Extract the [X, Y] coordinate from the center of the cell holding the provided text.  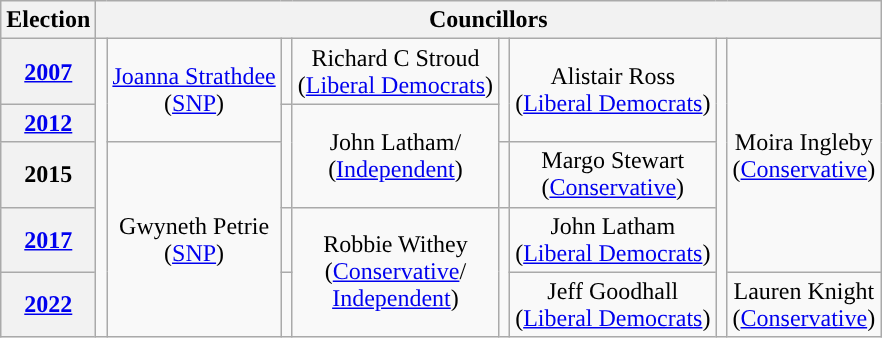
2017 [48, 240]
Lauren Knight(Conservative) [804, 304]
2022 [48, 304]
Gwyneth Petrie(SNP) [194, 240]
Joanna Strathdee(SNP) [194, 90]
Jeff Goodhall(Liberal Democrats) [613, 304]
Councillors [488, 20]
John Latham(Liberal Democrats) [613, 240]
Alistair Ross(Liberal Democrats) [613, 90]
Election [48, 20]
2012 [48, 123]
Moira Ingleby(Conservative) [804, 156]
Richard C Stroud(Liberal Democrats) [395, 72]
John Latham/(Independent) [395, 156]
2007 [48, 72]
Margo Stewart(Conservative) [613, 174]
Robbie Withey(Conservative/Independent) [395, 272]
2015 [48, 174]
